Extract the [X, Y] coordinate from the center of the cell holding the provided text.  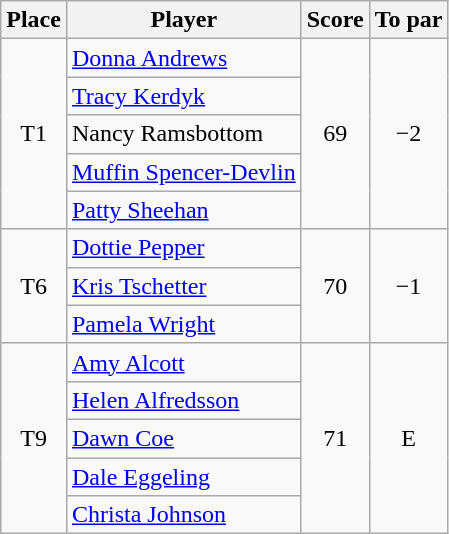
Helen Alfredsson [184, 400]
T1 [34, 134]
E [408, 438]
Kris Tschetter [184, 286]
Dawn Coe [184, 438]
71 [335, 438]
Score [335, 20]
Christa Johnson [184, 515]
−2 [408, 134]
Player [184, 20]
T6 [34, 286]
To par [408, 20]
−1 [408, 286]
T9 [34, 438]
Donna Andrews [184, 58]
Muffin Spencer-Devlin [184, 172]
Nancy Ramsbottom [184, 134]
Tracy Kerdyk [184, 96]
Patty Sheehan [184, 210]
Place [34, 20]
70 [335, 286]
Dottie Pepper [184, 248]
Dale Eggeling [184, 477]
Amy Alcott [184, 362]
Pamela Wright [184, 324]
69 [335, 134]
